Capture the cell that displays the provided text and extract its [X, Y] central coordinate. 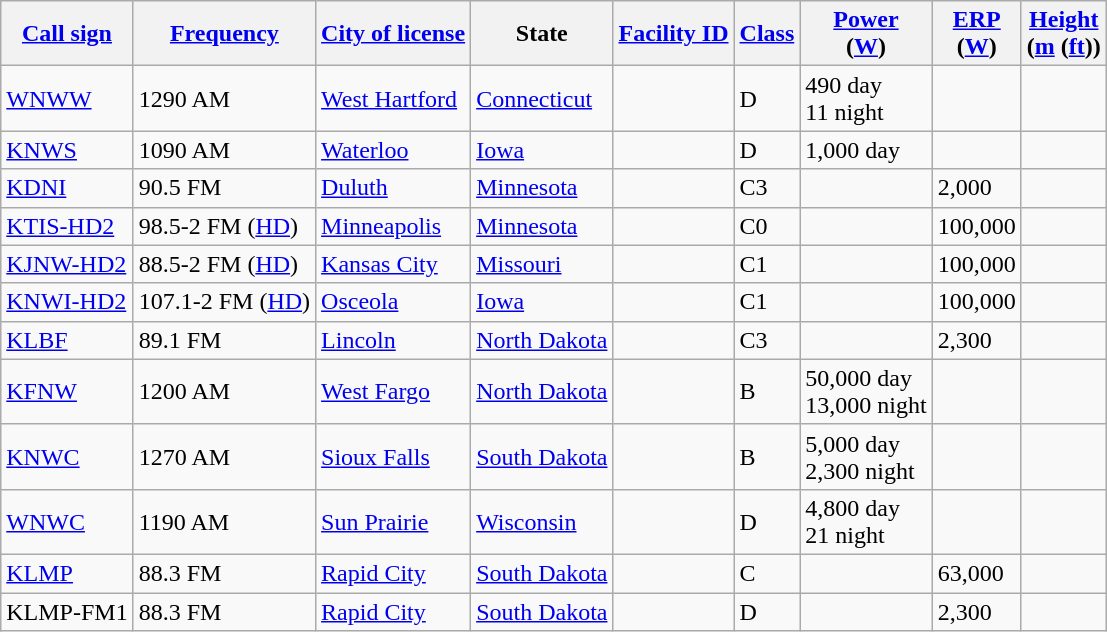
63,000 [976, 573]
C0 [767, 226]
KFNW [67, 392]
Sun Prairie [394, 522]
Power(W) [866, 34]
107.1-2 FM (HD) [224, 302]
State [542, 34]
Class [767, 34]
1,000 day [866, 150]
KTIS-HD2 [67, 226]
Wisconsin [542, 522]
West Hartford [394, 98]
1270 AM [224, 456]
88.5-2 FM (HD) [224, 264]
1090 AM [224, 150]
KLBF [67, 340]
WNWW [67, 98]
Connecticut [542, 98]
490 day11 night [866, 98]
Kansas City [394, 264]
KNWS [67, 150]
1290 AM [224, 98]
KNWI-HD2 [67, 302]
2,000 [976, 188]
Minneapolis [394, 226]
KJNW-HD2 [67, 264]
Missouri [542, 264]
City of license [394, 34]
KDNI [67, 188]
KLMP [67, 573]
98.5-2 FM (HD) [224, 226]
1190 AM [224, 522]
4,800 day21 night [866, 522]
C [767, 573]
50,000 day13,000 night [866, 392]
Osceola [394, 302]
5,000 day2,300 night [866, 456]
Call sign [67, 34]
ERP(W) [976, 34]
West Fargo [394, 392]
WNWC [67, 522]
KNWC [67, 456]
Frequency [224, 34]
1200 AM [224, 392]
89.1 FM [224, 340]
Waterloo [394, 150]
Duluth [394, 188]
Sioux Falls [394, 456]
90.5 FM [224, 188]
Height(m (ft)) [1064, 34]
Facility ID [674, 34]
Lincoln [394, 340]
KLMP-FM1 [67, 611]
